Extract the (X, Y) coordinate from the center of the cell holding the provided text.  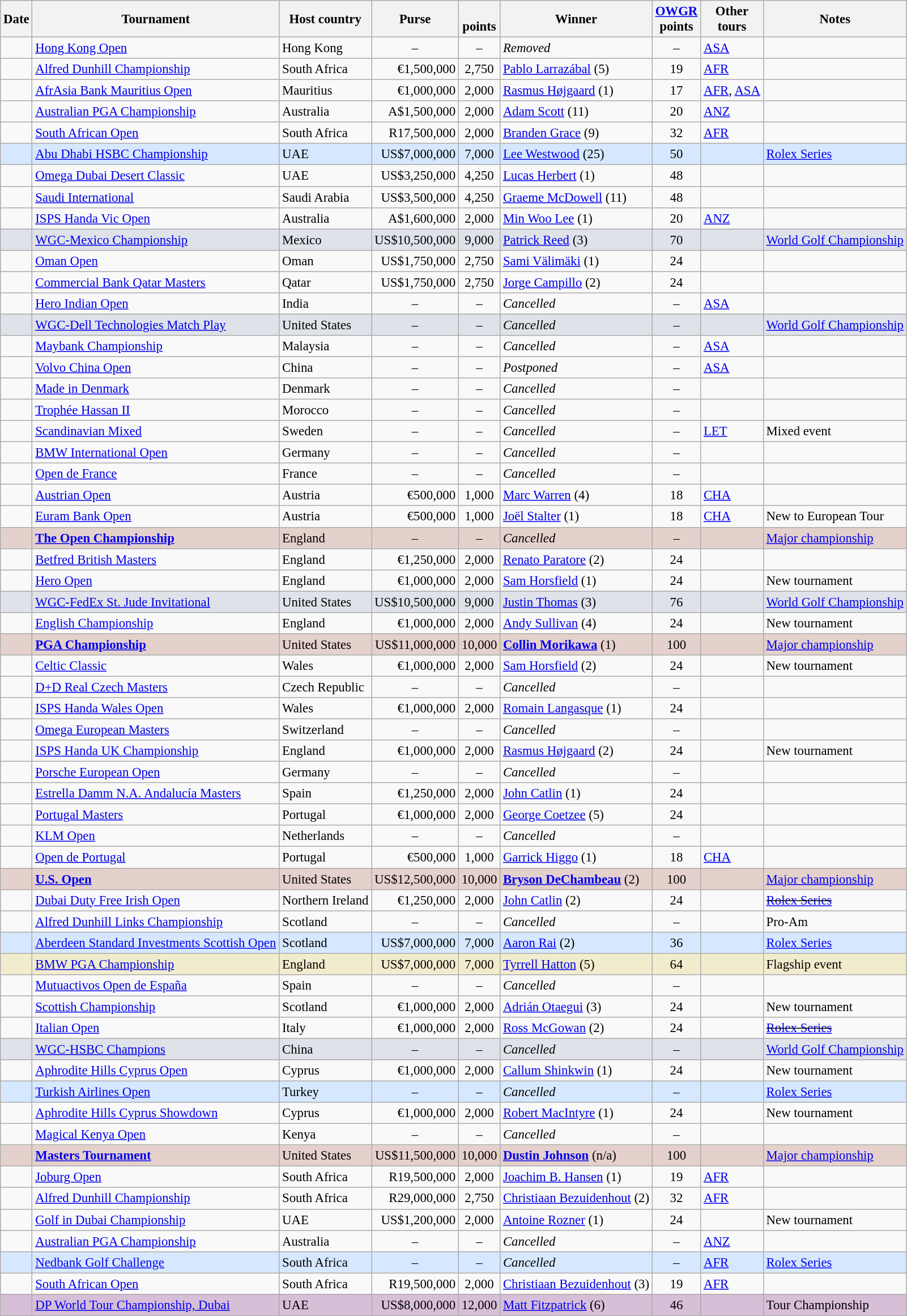
Magical Kenya Open (156, 1135)
Denmark (325, 389)
Tyrrell Hatton (5) (577, 964)
46 (676, 1305)
U.S. Open (156, 879)
Hero Open (156, 580)
Branden Grace (9) (577, 133)
Postponed (577, 367)
Hong Kong Open (156, 48)
Justin Thomas (3) (577, 602)
Tour Championship (835, 1305)
ISPS Handa UK Championship (156, 751)
Purse (415, 19)
Mauritius (325, 91)
Open de France (156, 474)
Hero Indian Open (156, 304)
Scottish Championship (156, 1007)
17 (676, 91)
US$1,200,000 (415, 1220)
Celtic Classic (156, 666)
36 (676, 943)
64 (676, 964)
Qatar (325, 282)
70 (676, 240)
OWGRpoints (676, 19)
Dubai Duty Free Irish Open (156, 900)
Aphrodite Hills Cyprus Open (156, 1071)
DP World Tour Championship, Dubai (156, 1305)
ISPS Handa Vic Open (156, 218)
WGC-Dell Technologies Match Play (156, 325)
Christiaan Bezuidenhout (2) (577, 1199)
Joël Stalter (1) (577, 517)
Collin Morikawa (1) (577, 644)
Porsche European Open (156, 772)
English Championship (156, 623)
Golf in Dubai Championship (156, 1220)
Czech Republic (325, 687)
Rasmus Højgaard (2) (577, 751)
Aaron Rai (2) (577, 943)
Lucas Herbert (1) (577, 176)
Garrick Higgo (1) (577, 857)
Joburg Open (156, 1177)
US$3,500,000 (415, 197)
Abu Dhabi HSBC Championship (156, 155)
Turkish Airlines Open (156, 1092)
Pablo Larrazábal (5) (577, 69)
Mutuactivos Open de España (156, 986)
KLM Open (156, 836)
Betfred British Masters (156, 559)
Open de Portugal (156, 857)
Omega European Masters (156, 730)
Antoine Rozner (1) (577, 1220)
Flagship event (835, 964)
Rasmus Højgaard (1) (577, 91)
Bryson DeChambeau (2) (577, 879)
Host country (325, 19)
Nedbank Golf Challenge (156, 1262)
France (325, 474)
R17,500,000 (415, 133)
D+D Real Czech Masters (156, 687)
Masters Tournament (156, 1156)
Marc Warren (4) (577, 495)
Oman Open (156, 261)
AFR, ASA (732, 91)
€1,500,000 (415, 69)
Removed (577, 48)
Portugal Masters (156, 815)
R29,000,000 (415, 1199)
Othertours (732, 19)
Saudi Arabia (325, 197)
Patrick Reed (3) (577, 240)
AfrAsia Bank Mauritius Open (156, 91)
Italy (325, 1028)
Christiaan Bezuidenhout (3) (577, 1284)
US$11,000,000 (415, 644)
Estrella Damm N.A. Andalucía Masters (156, 793)
Date (16, 19)
George Coetzee (5) (577, 815)
India (325, 304)
Min Woo Lee (1) (577, 218)
Oman (325, 261)
A$1,500,000 (415, 112)
Sam Horsfield (2) (577, 666)
ISPS Handa Wales Open (156, 708)
points (479, 19)
Made in Denmark (156, 389)
WGC-FedEx St. Jude Invitational (156, 602)
12,000 (479, 1305)
US$11,500,000 (415, 1156)
Sami Välimäki (1) (577, 261)
Matt Fitzpatrick (6) (577, 1305)
Renato Paratore (2) (577, 559)
Malaysia (325, 346)
New to European Tour (835, 517)
Commercial Bank Qatar Masters (156, 282)
Notes (835, 19)
PGA Championship (156, 644)
Sam Horsfield (1) (577, 580)
BMW International Open (156, 453)
Mexico (325, 240)
WGC-Mexico Championship (156, 240)
Lee Westwood (25) (577, 155)
Saudi International (156, 197)
Sweden (325, 431)
Italian Open (156, 1028)
Switzerland (325, 730)
US$8,000,000 (415, 1305)
Scandinavian Mixed (156, 431)
Northern Ireland (325, 900)
Mixed event (835, 431)
Dustin Johnson (n/a) (577, 1156)
Adam Scott (11) (577, 112)
Austrian Open (156, 495)
US$12,500,000 (415, 879)
BMW PGA Championship (156, 964)
Robert MacIntyre (1) (577, 1113)
Aphrodite Hills Cyprus Showdown (156, 1113)
John Catlin (1) (577, 793)
Callum Shinkwin (1) (577, 1071)
Kenya (325, 1135)
Tournament (156, 19)
Adrián Otaegui (3) (577, 1007)
Morocco (325, 410)
Joachim B. Hansen (1) (577, 1177)
76 (676, 602)
US$3,250,000 (415, 176)
Hong Kong (325, 48)
Pro-Am (835, 922)
John Catlin (2) (577, 900)
Jorge Campillo (2) (577, 282)
Maybank Championship (156, 346)
Turkey (325, 1092)
Romain Langasque (1) (577, 708)
LET (732, 431)
50 (676, 155)
Euram Bank Open (156, 517)
The Open Championship (156, 538)
WGC-HSBC Champions (156, 1049)
Netherlands (325, 836)
Trophée Hassan II (156, 410)
Aberdeen Standard Investments Scottish Open (156, 943)
Volvo China Open (156, 367)
A$1,600,000 (415, 218)
Andy Sullivan (4) (577, 623)
Ross McGowan (2) (577, 1028)
Alfred Dunhill Links Championship (156, 922)
Omega Dubai Desert Classic (156, 176)
Graeme McDowell (11) (577, 197)
Winner (577, 19)
